Output the (X, Y) coordinate of the center of the cell containing the given text.  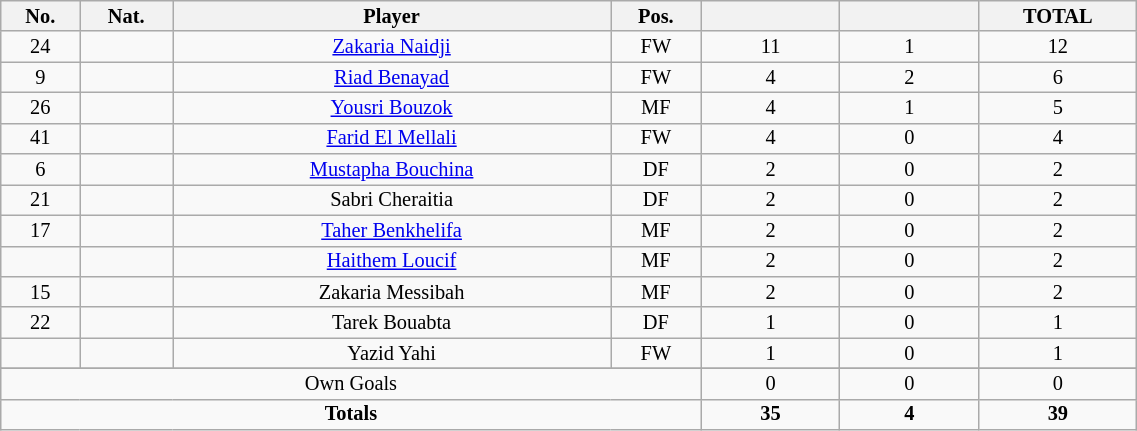
Taher Benkhelifa (392, 230)
11 (770, 46)
Mustapha Bouchina (392, 170)
41 (40, 138)
12 (1058, 46)
Sabri Cheraitia (392, 200)
35 (770, 414)
Riad Benayad (392, 78)
Totals (351, 414)
24 (40, 46)
Haithem Loucif (392, 262)
39 (1058, 414)
Tarek Bouabta (392, 322)
Player (392, 16)
Zakaria Messibah (392, 292)
Yazid Yahi (392, 354)
21 (40, 200)
Own Goals (351, 384)
Pos. (656, 16)
Zakaria Naidji (392, 46)
9 (40, 78)
Nat. (126, 16)
26 (40, 108)
TOTAL (1058, 16)
5 (1058, 108)
17 (40, 230)
15 (40, 292)
22 (40, 322)
No. (40, 16)
Yousri Bouzok (392, 108)
Farid El Mellali (392, 138)
